For the text-containing cell, return its midpoint in [x, y] coordinate format. 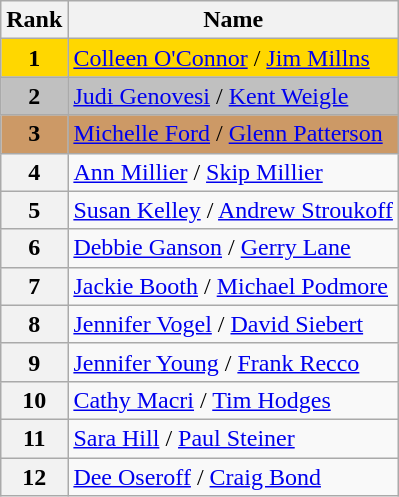
Judi Genovesi / Kent Weigle [234, 96]
4 [34, 172]
9 [34, 362]
Cathy Macri / Tim Hodges [234, 400]
Michelle Ford / Glenn Patterson [234, 134]
Jennifer Vogel / David Siebert [234, 324]
Jackie Booth / Michael Podmore [234, 286]
1 [34, 58]
Susan Kelley / Andrew Stroukoff [234, 210]
10 [34, 400]
2 [34, 96]
6 [34, 248]
Colleen O'Connor / Jim Millns [234, 58]
11 [34, 438]
8 [34, 324]
Jennifer Young / Frank Recco [234, 362]
Name [234, 20]
Ann Millier / Skip Millier [234, 172]
7 [34, 286]
3 [34, 134]
12 [34, 477]
Debbie Ganson / Gerry Lane [234, 248]
Sara Hill / Paul Steiner [234, 438]
Dee Oseroff / Craig Bond [234, 477]
5 [34, 210]
Rank [34, 20]
